Find where the given text appears and provide that cell's center as [X, Y] coordinate. 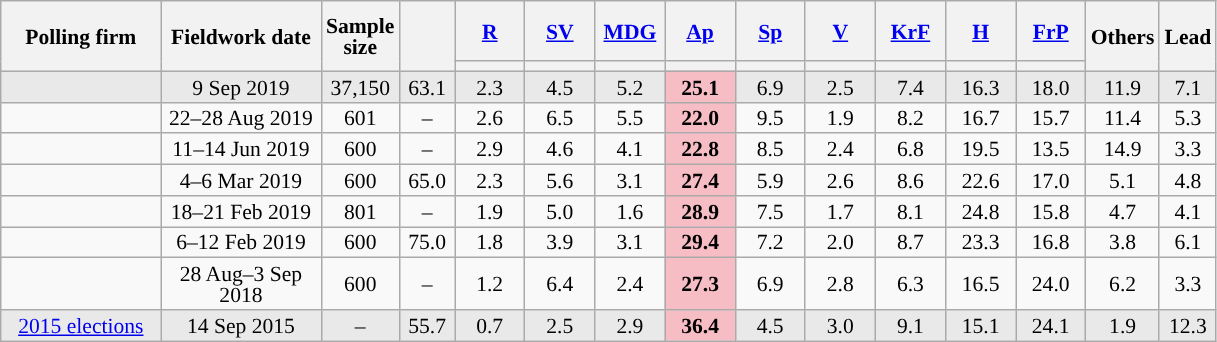
22.6 [980, 180]
7.1 [1188, 86]
5.2 [630, 86]
5.1 [1123, 180]
24.1 [1051, 326]
FrP [1051, 31]
Sp [770, 31]
22–28 Aug 2019 [241, 118]
22.0 [700, 118]
18.0 [1051, 86]
MDG [630, 31]
8.2 [910, 118]
3.8 [1123, 242]
15.8 [1051, 212]
16.7 [980, 118]
29.4 [700, 242]
5.9 [770, 180]
27.4 [700, 180]
16.5 [980, 284]
23.3 [980, 242]
0.7 [490, 326]
11.9 [1123, 86]
KrF [910, 31]
15.7 [1051, 118]
V [840, 31]
2.0 [840, 242]
24.8 [980, 212]
63.1 [426, 86]
Polling firm [81, 36]
801 [360, 212]
75.0 [426, 242]
28.9 [700, 212]
16.8 [1051, 242]
SV [560, 31]
2.8 [840, 284]
5.3 [1188, 118]
15.1 [980, 326]
2015 elections [81, 326]
7.2 [770, 242]
9.5 [770, 118]
6.5 [560, 118]
6.3 [910, 284]
Ap [700, 31]
3.0 [840, 326]
3.9 [560, 242]
9 Sep 2019 [241, 86]
22.8 [700, 150]
6–12 Feb 2019 [241, 242]
7.5 [770, 212]
8.1 [910, 212]
4.8 [1188, 180]
6.8 [910, 150]
65.0 [426, 180]
17.0 [1051, 180]
4.6 [560, 150]
6.4 [560, 284]
4.7 [1123, 212]
5.5 [630, 118]
R [490, 31]
24.0 [1051, 284]
12.3 [1188, 326]
14.9 [1123, 150]
5.6 [560, 180]
8.6 [910, 180]
5.0 [560, 212]
1.6 [630, 212]
1.7 [840, 212]
11.4 [1123, 118]
Samplesize [360, 36]
4–6 Mar 2019 [241, 180]
Lead [1188, 36]
601 [360, 118]
Others [1123, 36]
6.2 [1123, 284]
H [980, 31]
36.4 [700, 326]
9.1 [910, 326]
7.4 [910, 86]
8.7 [910, 242]
27.3 [700, 284]
6.1 [1188, 242]
Fieldwork date [241, 36]
55.7 [426, 326]
37,150 [360, 86]
1.2 [490, 284]
13.5 [1051, 150]
25.1 [700, 86]
16.3 [980, 86]
28 Aug–3 Sep 2018 [241, 284]
14 Sep 2015 [241, 326]
19.5 [980, 150]
11–14 Jun 2019 [241, 150]
18–21 Feb 2019 [241, 212]
1.8 [490, 242]
8.5 [770, 150]
